From the cell containing the given text, extract its center point as [x, y] coordinate. 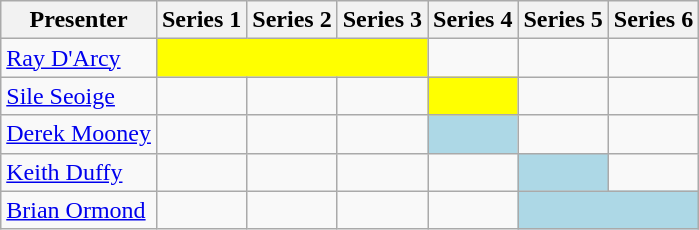
Brian Ormond [79, 210]
Series 5 [563, 20]
Series 1 [201, 20]
Series 3 [382, 20]
Series 4 [473, 20]
Sile Seoige [79, 96]
Ray D'Arcy [79, 58]
Presenter [79, 20]
Derek Mooney [79, 134]
Keith Duffy [79, 172]
Series 2 [292, 20]
Series 6 [653, 20]
